Output the (X, Y) coordinate of the center of the cell containing the given text.  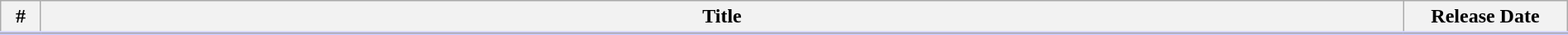
# (22, 17)
Title (721, 17)
Release Date (1485, 17)
